Return the [x, y] coordinate for the center point of the cell that contains the specified text.  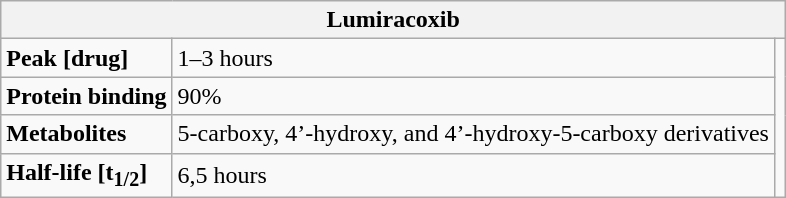
Protein binding [86, 96]
5-carboxy, 4’-hydroxy, and 4’-hydroxy-5-carboxy derivatives [473, 134]
1–3 hours [473, 58]
90% [473, 96]
Metabolites [86, 134]
6,5 hours [473, 175]
Peak [drug] [86, 58]
Lumiracoxib [394, 20]
Half-life [t1/2] [86, 175]
